For the text-containing cell, return its midpoint in [x, y] coordinate format. 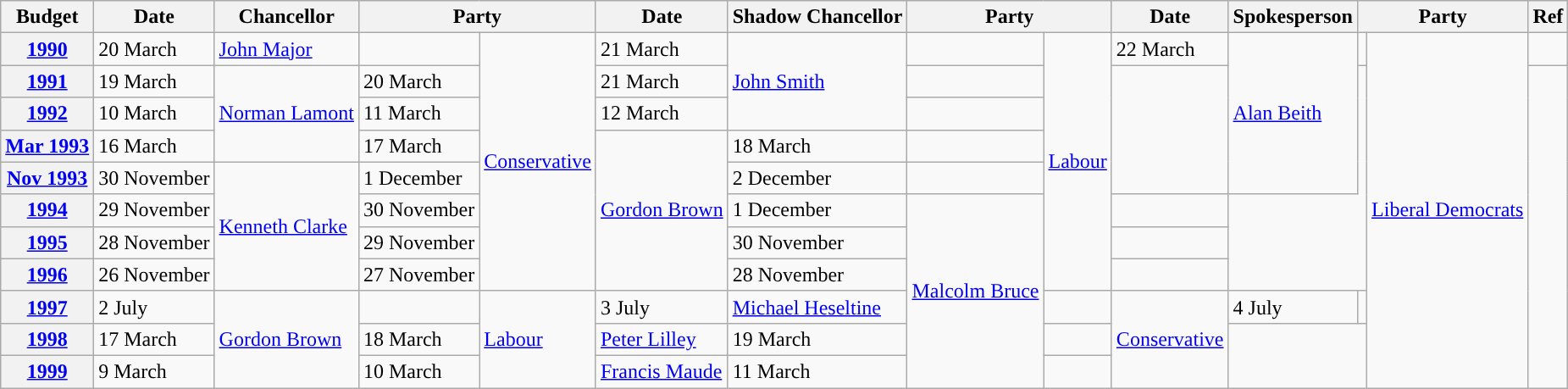
Alan Beith [1293, 114]
16 March [154, 146]
John Smith [817, 81]
1990 [47, 49]
John Major [286, 49]
Budget [47, 17]
Michael Heseltine [817, 307]
27 November [418, 275]
26 November [154, 275]
12 March [662, 114]
Liberal Democrats [1448, 210]
Malcolm Bruce [976, 291]
2 December [817, 178]
2 July [154, 307]
9 March [154, 371]
Spokesperson [1293, 17]
4 July [1293, 307]
1999 [47, 371]
1997 [47, 307]
Nov 1993 [47, 178]
1996 [47, 275]
1992 [47, 114]
1995 [47, 242]
22 March [1170, 49]
Chancellor [286, 17]
3 July [662, 307]
Ref [1549, 17]
Kenneth Clarke [286, 226]
Mar 1993 [47, 146]
Norman Lamont [286, 114]
Peter Lilley [662, 339]
Shadow Chancellor [817, 17]
Francis Maude [662, 371]
1994 [47, 210]
1998 [47, 339]
1991 [47, 81]
